Determine the (X, Y) coordinate at the center of the cell enclosing the given text.  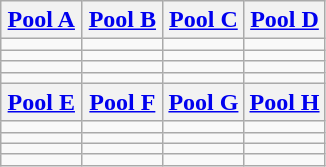
Pool C (204, 20)
Pool D (284, 20)
Pool A (42, 20)
Pool F (122, 102)
Pool H (284, 102)
Pool E (42, 102)
Pool G (204, 102)
Pool B (122, 20)
